Pinpoint the cell where the given text exists, returning its [X, Y] midpoint coordinate. 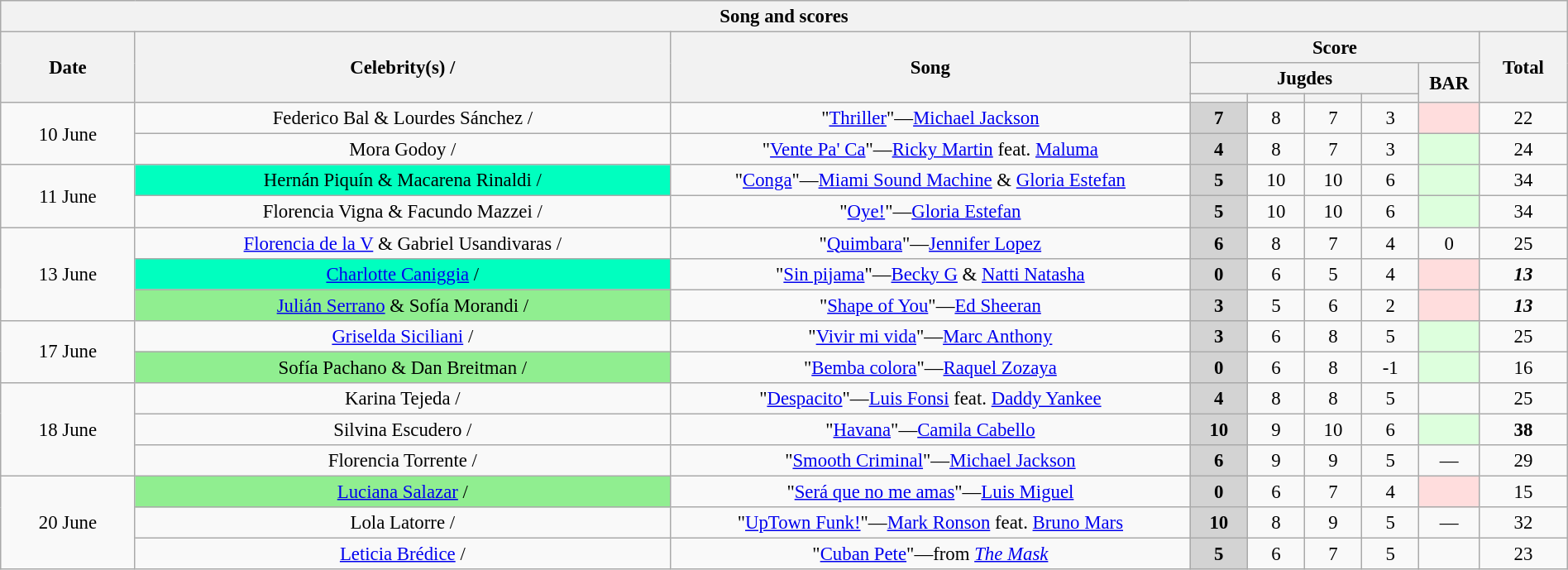
Mora Godoy / [402, 150]
Jugdes [1304, 79]
Luciana Salazar / [402, 491]
"Despacito"—Luis Fonsi feat. Daddy Yankee [931, 399]
Score [1335, 48]
Lola Latorre / [402, 523]
Florencia de la V & Gabriel Usandivaras / [402, 243]
Song and scores [784, 17]
38 [1523, 429]
Julián Serrano & Sofía Morandi / [402, 305]
Leticia Brédice / [402, 554]
2 [1391, 305]
"Conga"—Miami Sound Machine & Gloria Estefan [931, 181]
Hernán Piquín & Macarena Rinaldi / [402, 181]
11 June [68, 197]
"Cuban Pete"—from The Mask [931, 554]
18 June [68, 430]
Federico Bal & Lourdes Sánchez / [402, 118]
"Oye!"—Gloria Estefan [931, 212]
Karina Tejeda / [402, 399]
10 June [68, 134]
29 [1523, 461]
24 [1523, 150]
32 [1523, 523]
"Shape of You"—Ed Sheeran [931, 305]
Celebrity(s) / [402, 68]
17 June [68, 351]
Griselda Siciliani / [402, 336]
Song [931, 68]
Florencia Torrente / [402, 461]
"Bemba colora"—Raquel Zozaya [931, 367]
15 [1523, 491]
"Sin pijama"—Becky G & Natti Natasha [931, 274]
"UpTown Funk!"—Mark Ronson feat. Bruno Mars [931, 523]
BAR [1449, 83]
Charlotte Caniggia / [402, 274]
22 [1523, 118]
23 [1523, 554]
Sofía Pachano & Dan Breitman / [402, 367]
16 [1523, 367]
"Vente Pa' Ca"—Ricky Martin feat. Maluma [931, 150]
"Será que no me amas"—Luis Miguel [931, 491]
"Smooth Criminal"—Michael Jackson [931, 461]
20 June [68, 523]
"Quimbara"—Jennifer Lopez [931, 243]
"Thriller"—Michael Jackson [931, 118]
13 June [68, 275]
Date [68, 68]
Silvina Escudero / [402, 429]
Total [1523, 68]
"Vivir mi vida"—Marc Anthony [931, 336]
-1 [1391, 367]
Florencia Vigna & Facundo Mazzei / [402, 212]
"Havana"—Camila Cabello [931, 429]
